Pinpoint the cell where the given text exists, returning its (x, y) midpoint coordinate. 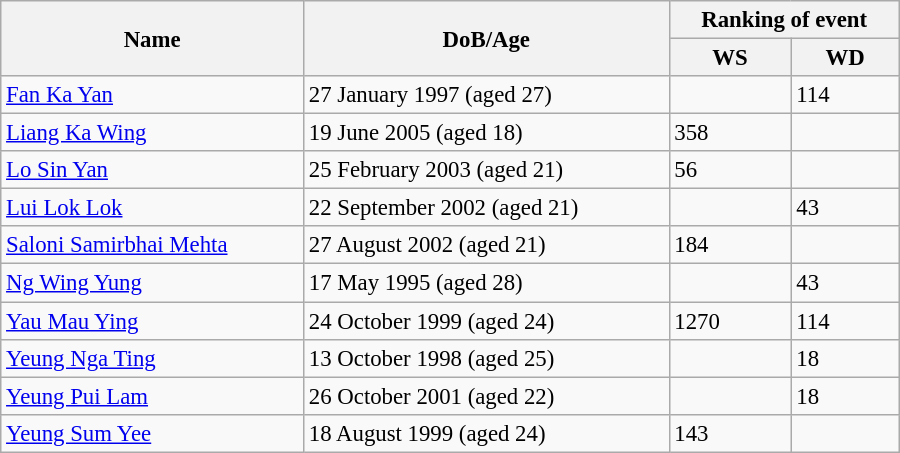
Liang Ka Wing (152, 133)
17 May 1995 (aged 28) (486, 283)
358 (730, 133)
143 (730, 433)
184 (730, 245)
Yeung Pui Lam (152, 396)
DoB/Age (486, 38)
Yeung Sum Yee (152, 433)
1270 (730, 321)
19 June 2005 (aged 18) (486, 133)
Fan Ka Yan (152, 95)
56 (730, 170)
27 January 1997 (aged 27) (486, 95)
Lo Sin Yan (152, 170)
25 February 2003 (aged 21) (486, 170)
Saloni Samirbhai Mehta (152, 245)
WD (845, 58)
Yeung Nga Ting (152, 358)
Ng Wing Yung (152, 283)
WS (730, 58)
22 September 2002 (aged 21) (486, 208)
26 October 2001 (aged 22) (486, 396)
Lui Lok Lok (152, 208)
13 October 1998 (aged 25) (486, 358)
27 August 2002 (aged 21) (486, 245)
18 August 1999 (aged 24) (486, 433)
Yau Mau Ying (152, 321)
Ranking of event (784, 20)
Name (152, 38)
24 October 1999 (aged 24) (486, 321)
